Locate the cell with the specified text and output its (X, Y) center coordinate. 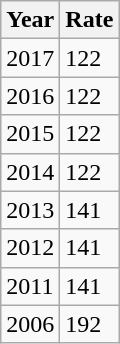
2016 (30, 96)
2015 (30, 134)
2013 (30, 210)
Rate (90, 20)
2012 (30, 248)
2014 (30, 172)
2006 (30, 324)
Year (30, 20)
2011 (30, 286)
2017 (30, 58)
192 (90, 324)
